Return (x, y) of the center of cell containing provided text 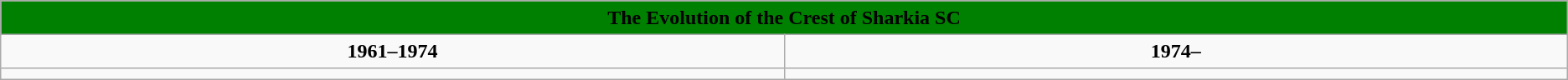
1961–1974 (392, 51)
The Evolution of the Crest of Sharkia SC (784, 17)
1974– (1176, 51)
